Output the [X, Y] coordinate of the center of the cell containing the given text.  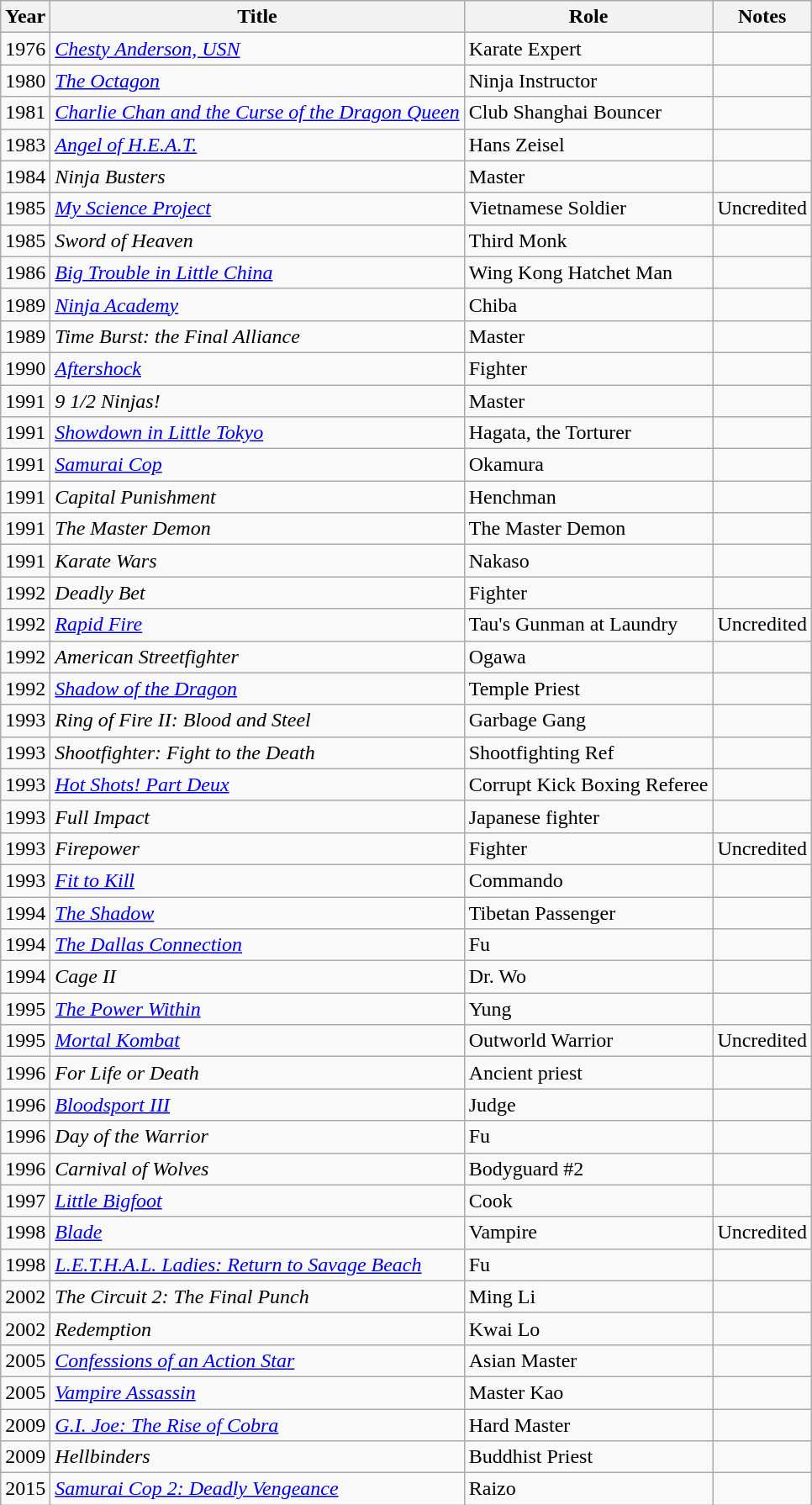
Hagata, the Torturer [588, 433]
Shootfighting Ref [588, 752]
Sword of Heaven [257, 240]
Bloodsport III [257, 1105]
Ninja Busters [257, 177]
Vampire Assassin [257, 1392]
Buddhist Priest [588, 1457]
Cook [588, 1201]
Corrupt Kick Boxing Referee [588, 784]
9 1/2 Ninjas! [257, 401]
Ogawa [588, 657]
Hard Master [588, 1425]
Karate Wars [257, 561]
Role [588, 17]
1976 [25, 49]
Yung [588, 1009]
Chesty Anderson, USN [257, 49]
Third Monk [588, 240]
Time Burst: the Final Alliance [257, 336]
Capital Punishment [257, 497]
The Circuit 2: The Final Punch [257, 1296]
Japanese fighter [588, 816]
1986 [25, 272]
Samurai Cop 2: Deadly Vengeance [257, 1489]
Mortal Kombat [257, 1041]
The Octagon [257, 81]
Day of the Warrior [257, 1137]
Deadly Bet [257, 593]
1981 [25, 113]
Tibetan Passenger [588, 912]
Chiba [588, 304]
Blade [257, 1233]
The Power Within [257, 1009]
Title [257, 17]
2015 [25, 1489]
Temple Priest [588, 689]
Judge [588, 1105]
G.I. Joe: The Rise of Cobra [257, 1425]
Confessions of an Action Star [257, 1360]
Asian Master [588, 1360]
Shootfighter: Fight to the Death [257, 752]
Okamura [588, 465]
1990 [25, 368]
Ninja Academy [257, 304]
Kwai Lo [588, 1328]
L.E.T.H.A.L. Ladies: Return to Savage Beach [257, 1265]
1984 [25, 177]
Ming Li [588, 1296]
Rapid Fire [257, 625]
Angel of H.E.A.T. [257, 145]
Little Bigfoot [257, 1201]
Outworld Warrior [588, 1041]
Raizo [588, 1489]
Shadow of the Dragon [257, 689]
My Science Project [257, 209]
Ring of Fire II: Blood and Steel [257, 721]
Notes [762, 17]
Vampire [588, 1233]
1997 [25, 1201]
Hellbinders [257, 1457]
Commando [588, 880]
1983 [25, 145]
Charlie Chan and the Curse of the Dragon Queen [257, 113]
Nakaso [588, 561]
The Shadow [257, 912]
Firepower [257, 848]
Aftershock [257, 368]
Ninja Instructor [588, 81]
Hans Zeisel [588, 145]
Samurai Cop [257, 465]
Master Kao [588, 1392]
Big Trouble in Little China [257, 272]
Dr. Wo [588, 977]
1980 [25, 81]
For Life or Death [257, 1073]
Bodyguard #2 [588, 1169]
Showdown in Little Tokyo [257, 433]
Henchman [588, 497]
Club Shanghai Bouncer [588, 113]
Carnival of Wolves [257, 1169]
Tau's Gunman at Laundry [588, 625]
Vietnamese Soldier [588, 209]
Hot Shots! Part Deux [257, 784]
Ancient priest [588, 1073]
Fit to Kill [257, 880]
Redemption [257, 1328]
Year [25, 17]
Garbage Gang [588, 721]
The Dallas Connection [257, 945]
Cage II [257, 977]
American Streetfighter [257, 657]
Wing Kong Hatchet Man [588, 272]
Karate Expert [588, 49]
Full Impact [257, 816]
